Search for the cell housing the specified text and yield its (x, y) center coordinate. 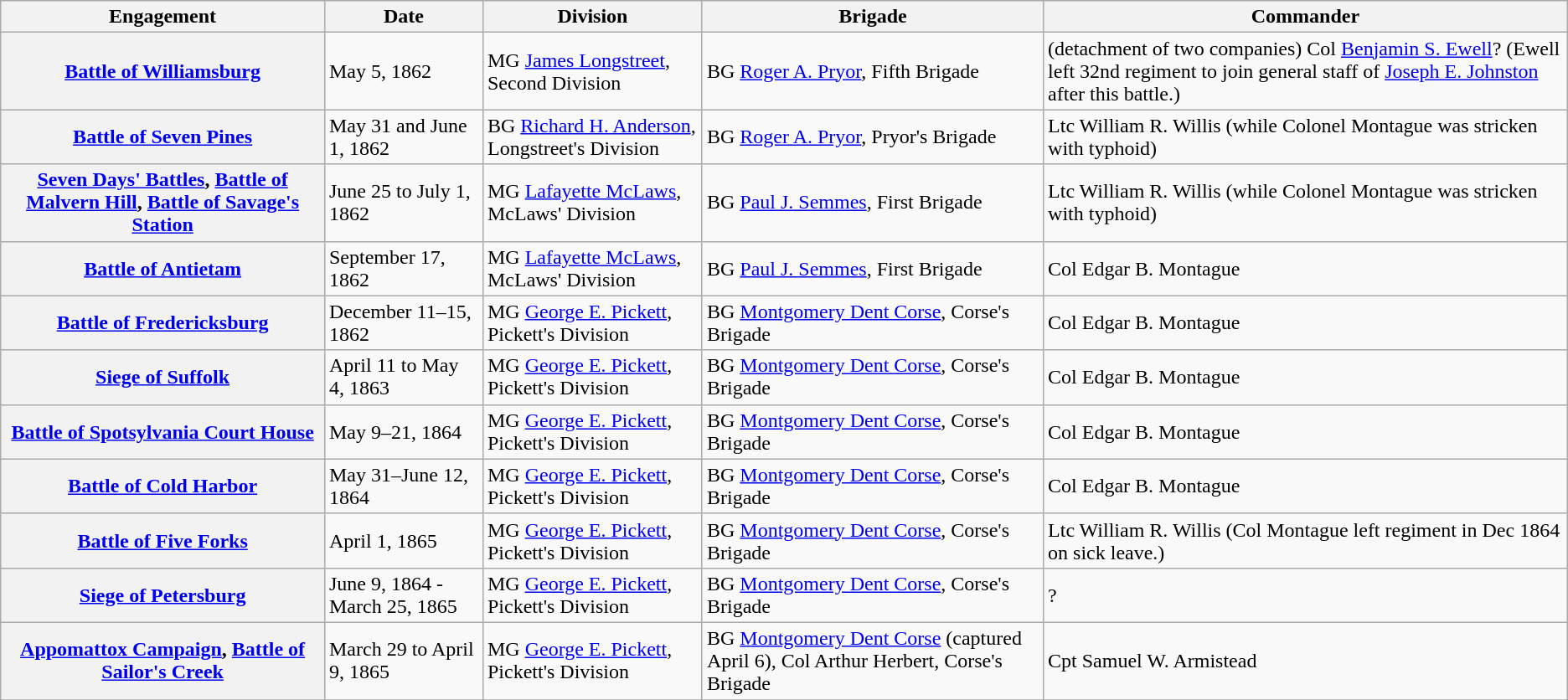
BG Roger A. Pryor, Fifth Brigade (873, 71)
May 5, 1862 (404, 71)
Siege of Petersburg (162, 594)
Division (592, 17)
Seven Days' Battles, Battle of Malvern Hill, Battle of Savage's Station (162, 203)
April 11 to May 4, 1863 (404, 377)
June 9, 1864 - March 25, 1865 (404, 594)
September 17, 1862 (404, 268)
Brigade (873, 17)
Appomattox Campaign, Battle of Sailor's Creek (162, 661)
Battle of Williamsburg (162, 71)
Battle of Cold Harbor (162, 486)
Date (404, 17)
(detachment of two companies) Col Benjamin S. Ewell? (Ewell left 32nd regiment to join general staff of Joseph E. Johnston after this battle.) (1306, 71)
BG Richard H. Anderson, Longstreet's Division (592, 137)
Battle of Spotsylvania Court House (162, 432)
June 25 to July 1, 1862 (404, 203)
Battle of Seven Pines (162, 137)
Siege of Suffolk (162, 377)
MG James Longstreet, Second Division (592, 71)
May 9–21, 1864 (404, 432)
Battle of Fredericksburg (162, 323)
March 29 to April 9, 1865 (404, 661)
Battle of Antietam (162, 268)
BG Roger A. Pryor, Pryor's Brigade (873, 137)
April 1, 1865 (404, 541)
Engagement (162, 17)
May 31–June 12, 1864 (404, 486)
? (1306, 594)
Ltc William R. Willis (Col Montague left regiment in Dec 1864 on sick leave.) (1306, 541)
BG Montgomery Dent Corse (captured April 6), Col Arthur Herbert, Corse's Brigade (873, 661)
Cpt Samuel W. Armistead (1306, 661)
May 31 and June 1, 1862 (404, 137)
Battle of Five Forks (162, 541)
December 11–15, 1862 (404, 323)
Commander (1306, 17)
